From the cell containing the given text, extract its center point as (X, Y) coordinate. 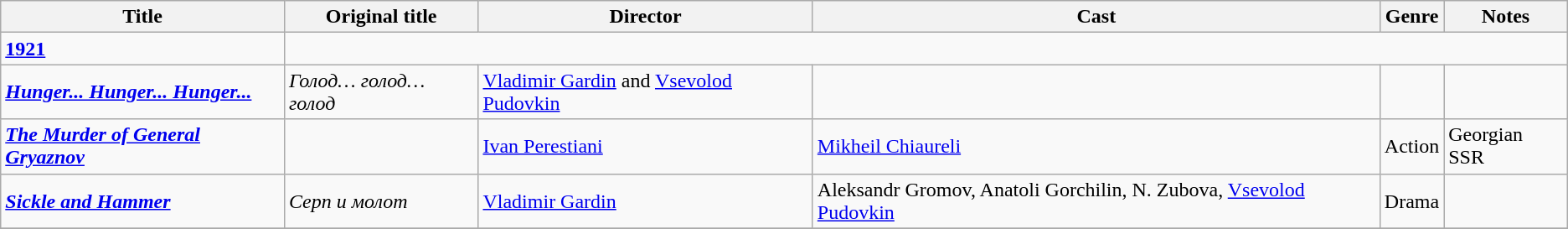
The Murder of General Gryaznov (142, 146)
Vladimir Gardin (645, 201)
Mikheil Chiaureli (1096, 146)
Vladimir Gardin and Vsevolod Pudovkin (645, 92)
Action (1411, 146)
Ivan Perestiani (645, 146)
Sickle and Hammer (142, 201)
Drama (1411, 201)
Genre (1411, 17)
Director (645, 17)
1921 (142, 49)
Hunger... Hunger... Hunger... (142, 92)
Original title (381, 17)
Cast (1096, 17)
Aleksandr Gromov, Anatoli Gorchilin, N. Zubova, Vsevolod Pudovkin (1096, 201)
Notes (1506, 17)
Georgian SSR (1506, 146)
Title (142, 17)
Голод… голод… голод (381, 92)
Серп и молот (381, 201)
